Locate the cell with the specified text and output its (x, y) center coordinate. 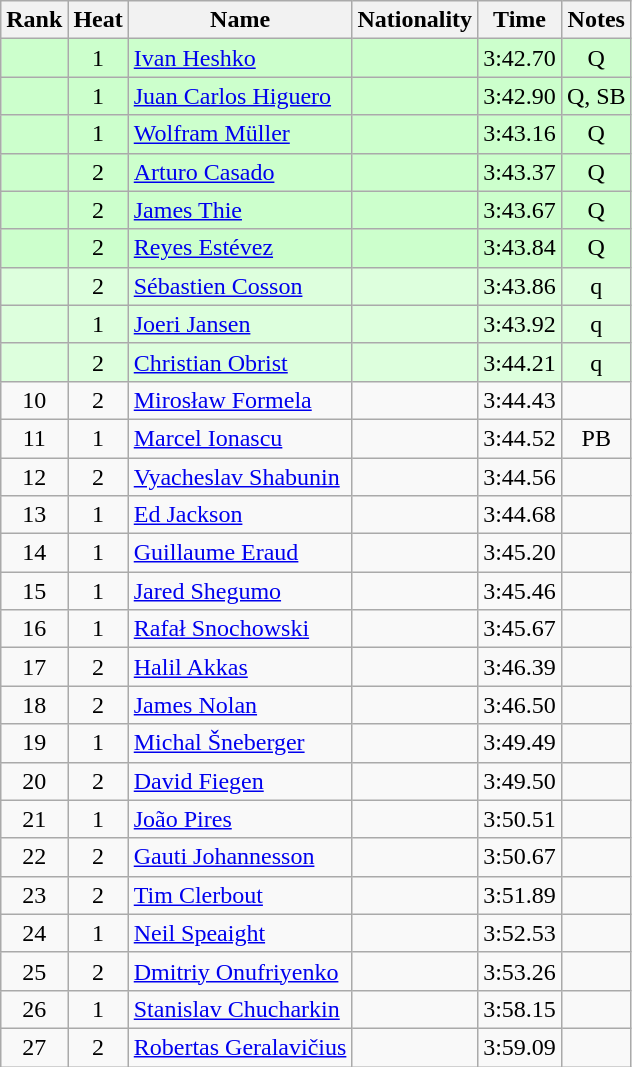
3:44.21 (520, 362)
Nationality (415, 20)
James Thie (240, 210)
Notes (596, 20)
3:43.16 (520, 134)
3:50.51 (520, 819)
24 (34, 933)
Dmitriy Onufriyenko (240, 971)
3:50.67 (520, 857)
Ivan Heshko (240, 58)
22 (34, 857)
3:45.20 (520, 553)
3:46.50 (520, 705)
3:58.15 (520, 1009)
23 (34, 895)
10 (34, 400)
12 (34, 477)
Robertas Geralavičius (240, 1047)
Juan Carlos Higuero (240, 96)
3:42.70 (520, 58)
3:52.53 (520, 933)
21 (34, 819)
3:44.56 (520, 477)
16 (34, 629)
20 (34, 781)
3:44.52 (520, 438)
Guillaume Eraud (240, 553)
3:44.68 (520, 515)
3:53.26 (520, 971)
Halil Akkas (240, 667)
Rank (34, 20)
Name (240, 20)
João Pires (240, 819)
Vyacheslav Shabunin (240, 477)
Time (520, 20)
Arturo Casado (240, 172)
Ed Jackson (240, 515)
3:46.39 (520, 667)
Sébastien Cosson (240, 286)
Gauti Johannesson (240, 857)
Marcel Ionascu (240, 438)
PB (596, 438)
David Fiegen (240, 781)
3:44.43 (520, 400)
Joeri Jansen (240, 324)
Jared Shegumo (240, 591)
3:51.89 (520, 895)
3:43.37 (520, 172)
26 (34, 1009)
3:43.67 (520, 210)
3:45.67 (520, 629)
17 (34, 667)
3:43.86 (520, 286)
3:59.09 (520, 1047)
18 (34, 705)
Tim Clerbout (240, 895)
15 (34, 591)
3:43.92 (520, 324)
11 (34, 438)
3:45.46 (520, 591)
3:42.90 (520, 96)
3:49.49 (520, 743)
27 (34, 1047)
14 (34, 553)
Rafał Snochowski (240, 629)
Q, SB (596, 96)
Reyes Estévez (240, 248)
Neil Speaight (240, 933)
25 (34, 971)
Heat (98, 20)
Wolfram Müller (240, 134)
19 (34, 743)
3:43.84 (520, 248)
Christian Obrist (240, 362)
James Nolan (240, 705)
Mirosław Formela (240, 400)
Michal Šneberger (240, 743)
13 (34, 515)
Stanislav Chucharkin (240, 1009)
3:49.50 (520, 781)
